Capture the cell that displays the provided text and extract its (X, Y) central coordinate. 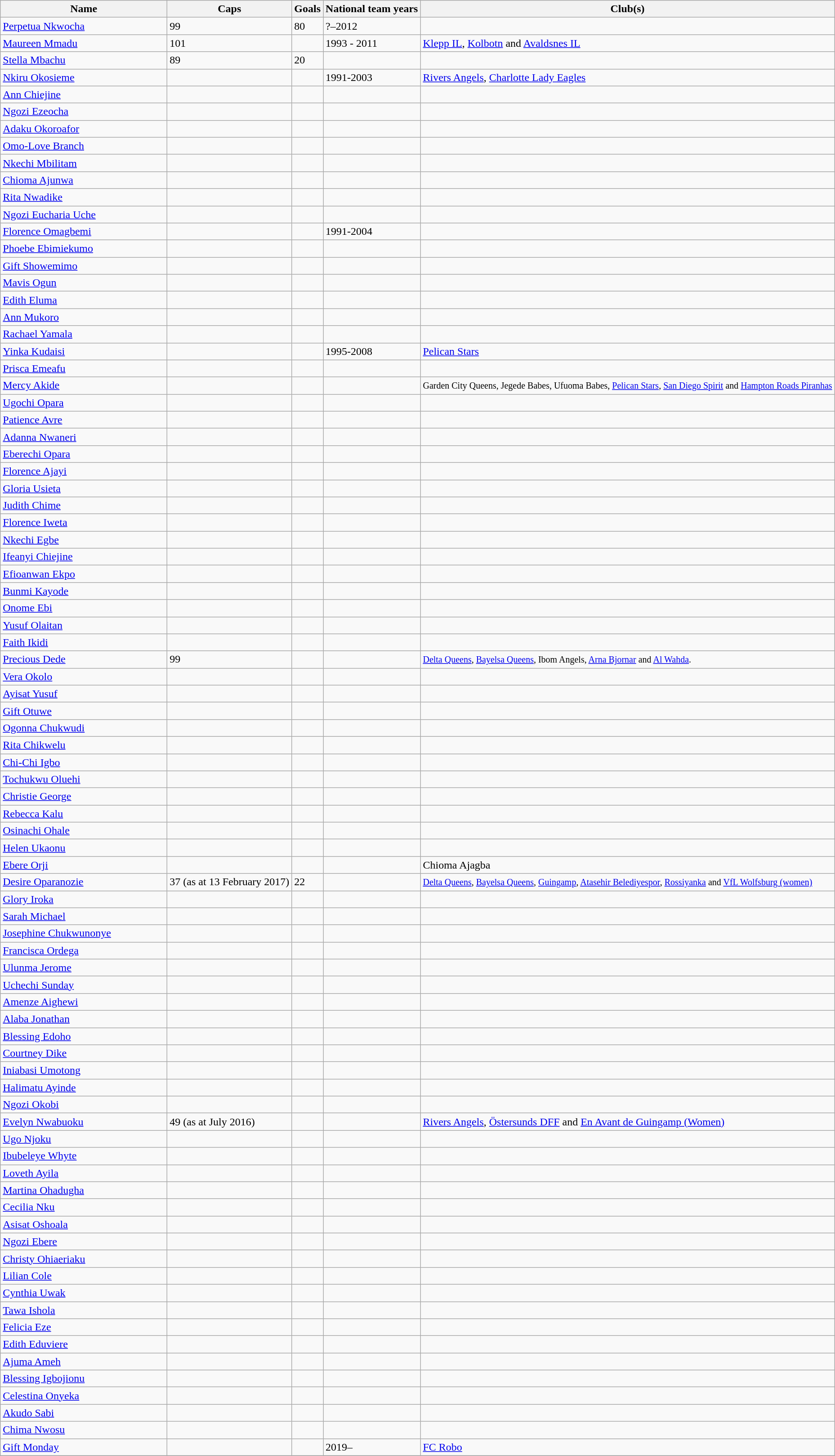
Ann Mukoro (84, 317)
Ngozi Eucharia Uche (84, 215)
Blessing Igbojionu (84, 1379)
Bunmi Kayode (84, 591)
Felicia Eze (84, 1327)
Chioma Ajunwa (84, 180)
Gift Showemimo (84, 266)
Yusuf Olaitan (84, 625)
Ugochi Opara (84, 403)
Rivers Angels, Östersunds DFF and En Avant de Guingamp (Women) (628, 1122)
Francisca Ordega (84, 950)
Alaba Jonathan (84, 1019)
Delta Queens, Bayelsa Queens, Ibom Angels, Arna Bjornar and Al Wahda. (628, 659)
Gloria Usieta (84, 488)
Cecilia Nku (84, 1207)
Ngozi Ebere (84, 1241)
Josephine Chukwunonye (84, 933)
National team years (372, 9)
Christy Ohiaeriaku (84, 1259)
Loveth Ayila (84, 1173)
Ngozi Okobi (84, 1105)
Florence Omagbemi (84, 232)
Judith Chime (84, 506)
Ulunma Jerome (84, 968)
Florence Iweta (84, 523)
Tawa Ishola (84, 1310)
Mavis Ogun (84, 283)
Chioma Ajagba (628, 865)
Faith Ikidi (84, 642)
Sarah Michael (84, 916)
1993 - 2011 (372, 43)
Prisca Emeafu (84, 368)
Ifeanyi Chiejine (84, 557)
Rebecca Kalu (84, 814)
Nkechi Mbilitam (84, 163)
Perpetua Nkwocha (84, 26)
FC Robo (628, 1447)
Florence Ajayi (84, 471)
1995-2008 (372, 351)
?–2012 (372, 26)
Efioanwan Ekpo (84, 574)
Ebere Orji (84, 865)
Eberechi Opara (84, 454)
Ayisat Yusuf (84, 694)
Precious Dede (84, 659)
Lilian Cole (84, 1276)
Chima Nwosu (84, 1430)
Rita Chikwelu (84, 745)
37 (as at 13 February 2017) (229, 882)
Edith Eluma (84, 300)
Delta Queens, Bayelsa Queens, Guingamp, Atasehir Belediyespor, Rossiyanka and VfL Wolfsburg (women) (628, 882)
Martina Ohadugha (84, 1190)
Tochukwu Oluehi (84, 780)
Nkiru Okosieme (84, 77)
Gift Otuwe (84, 711)
Chi-Chi Igbo (84, 762)
Ngozi Ezeocha (84, 112)
Onome Ebi (84, 608)
Klepp IL, Kolbotn and Avaldsnes IL (628, 43)
Amenze Aighewi (84, 1002)
Cynthia Uwak (84, 1293)
Blessing Edoho (84, 1036)
Ugo Njoku (84, 1139)
Akudo Sabi (84, 1413)
Gift Monday (84, 1447)
Desire Oparanozie (84, 882)
1991-2003 (372, 77)
Rivers Angels, Charlotte Lady Eagles (628, 77)
Phoebe Ebimiekumo (84, 249)
Garden City Queens, Jegede Babes, Ufuoma Babes, Pelican Stars, San Diego Spirit and Hampton Roads Piranhas (628, 385)
22 (308, 882)
Pelican Stars (628, 351)
2019– (372, 1447)
Ogonna Chukwudi (84, 728)
Ajuma Ameh (84, 1362)
Caps (229, 9)
Christie George (84, 797)
Edith Eduviere (84, 1344)
Iniabasi Umotong (84, 1071)
Halimatu Ayinde (84, 1088)
Rita Nwadike (84, 197)
Adanna Nwaneri (84, 437)
Celestina Onyeka (84, 1396)
49 (as at July 2016) (229, 1122)
Ibubeleye Whyte (84, 1156)
Mercy Akide (84, 385)
Asisat Oshoala (84, 1224)
20 (308, 60)
Club(s) (628, 9)
101 (229, 43)
Osinachi Ohale (84, 831)
Glory Iroka (84, 899)
Adaku Okoroafor (84, 129)
Helen Ukaonu (84, 848)
Goals (308, 9)
Evelyn Nwabuoku (84, 1122)
Name (84, 9)
80 (308, 26)
Courtney Dike (84, 1053)
Nkechi Egbe (84, 540)
Maureen Mmadu (84, 43)
Omo-Love Branch (84, 146)
Stella Mbachu (84, 60)
Uchechi Sunday (84, 985)
Vera Okolo (84, 676)
89 (229, 60)
Patience Avre (84, 420)
1991-2004 (372, 232)
Yinka Kudaisi (84, 351)
Rachael Yamala (84, 334)
Ann Chiejine (84, 94)
